Provide the [X, Y] coordinate of the cell's center where the given text is located.  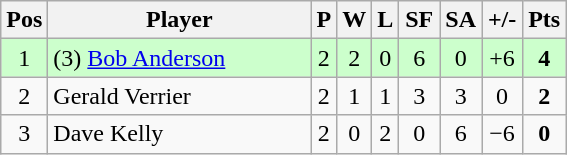
SF [420, 20]
(3) Bob Anderson [180, 58]
Dave Kelly [180, 134]
Pts [544, 20]
W [354, 20]
+/- [502, 20]
−6 [502, 134]
4 [544, 58]
L [386, 20]
P [324, 20]
Gerald Verrier [180, 96]
SA [461, 20]
Player [180, 20]
+6 [502, 58]
Pos [24, 20]
